Find where the given text appears and provide that cell's center as (X, Y) coordinate. 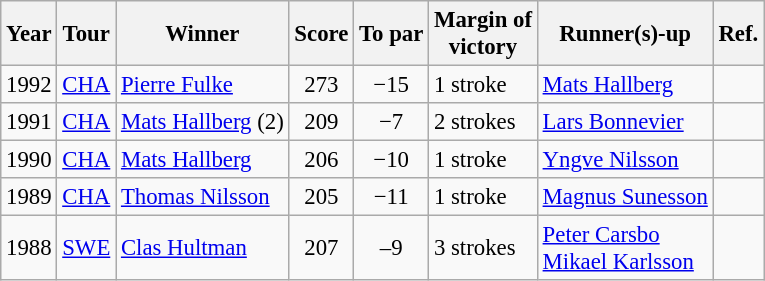
Thomas Nilsson (202, 197)
Mats Hallberg (2) (202, 122)
2 strokes (484, 122)
Tour (86, 34)
1989 (29, 197)
SWE (86, 248)
Score (322, 34)
−10 (392, 160)
−7 (392, 122)
Clas Hultman (202, 248)
–9 (392, 248)
Pierre Fulke (202, 85)
−11 (392, 197)
Lars Bonnevier (625, 122)
1992 (29, 85)
To par (392, 34)
Peter Carsbo Mikael Karlsson (625, 248)
205 (322, 197)
Year (29, 34)
273 (322, 85)
1988 (29, 248)
1990 (29, 160)
1991 (29, 122)
207 (322, 248)
3 strokes (484, 248)
Ref. (738, 34)
Magnus Sunesson (625, 197)
209 (322, 122)
Runner(s)-up (625, 34)
Yngve Nilsson (625, 160)
206 (322, 160)
Winner (202, 34)
−15 (392, 85)
Margin ofvictory (484, 34)
